Find where the given text appears and provide that cell's center as (X, Y) coordinate. 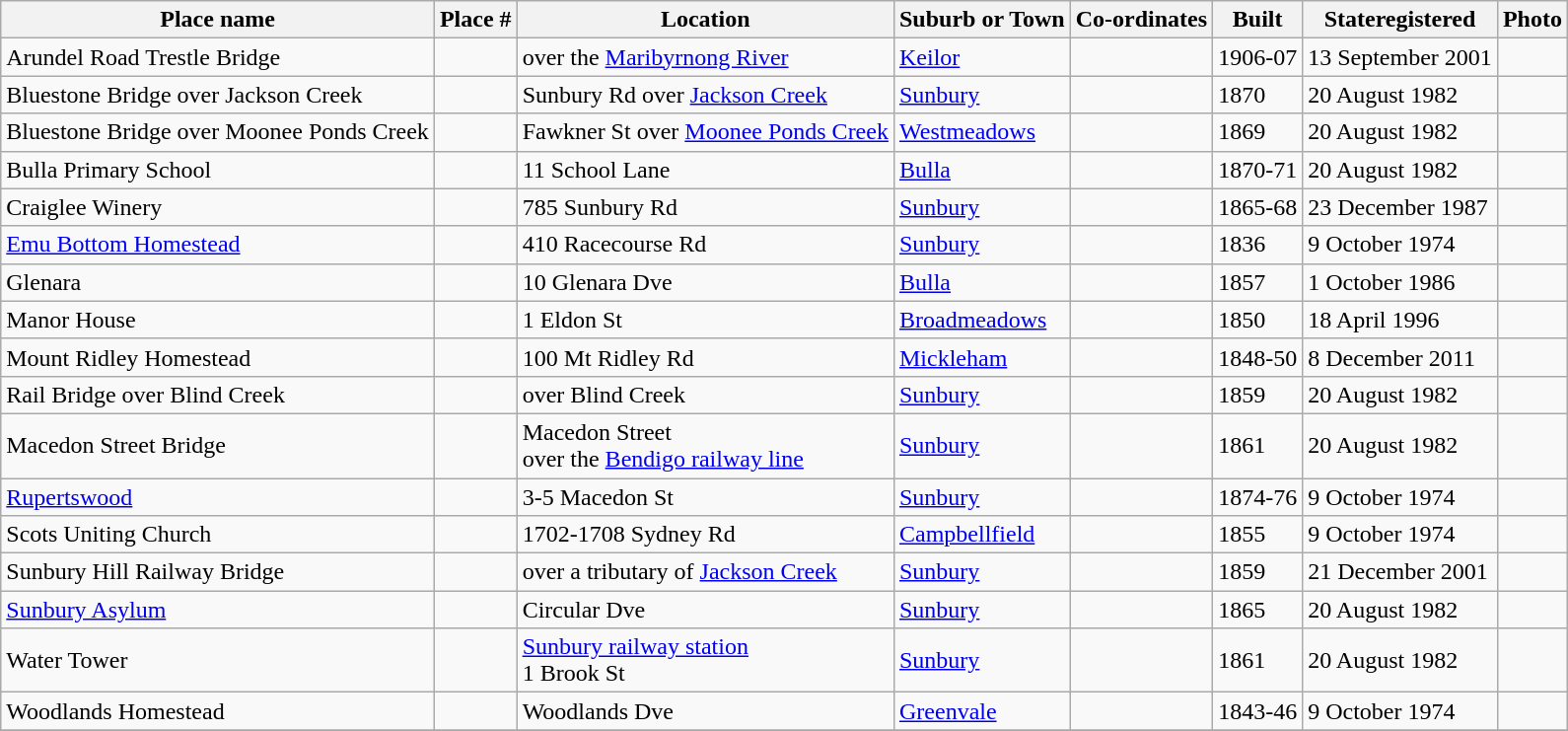
Woodlands Homestead (218, 711)
Mickleham (982, 357)
Rail Bridge over Blind Creek (218, 395)
100 Mt Ridley Rd (705, 357)
Glenara (218, 282)
Sunbury Asylum (218, 610)
11 School Lane (705, 170)
Craiglee Winery (218, 207)
Co-ordinates (1141, 20)
21 December 2001 (1400, 572)
Keilor (982, 57)
1874-76 (1258, 496)
Bulla Primary School (218, 170)
10 Glenara Dve (705, 282)
18 April 1996 (1400, 320)
over Blind Creek (705, 395)
Arundel Road Trestle Bridge (218, 57)
Macedon Streetover the Bendigo railway line (705, 446)
Westmeadows (982, 132)
1848-50 (1258, 357)
Greenvale (982, 711)
1870-71 (1258, 170)
1865 (1258, 610)
Rupertswood (218, 496)
1843-46 (1258, 711)
Location (705, 20)
Bluestone Bridge over Jackson Creek (218, 95)
Sunbury Hill Railway Bridge (218, 572)
Place # (475, 20)
1906-07 (1258, 57)
8 December 2011 (1400, 357)
1850 (1258, 320)
Scots Uniting Church (218, 535)
Woodlands Dve (705, 711)
Fawkner St over Moonee Ponds Creek (705, 132)
Sunbury railway station1 Brook St (705, 661)
Mount Ridley Homestead (218, 357)
Sunbury Rd over Jackson Creek (705, 95)
1857 (1258, 282)
1702-1708 Sydney Rd (705, 535)
785 Sunbury Rd (705, 207)
Macedon Street Bridge (218, 446)
3-5 Macedon St (705, 496)
Photo (1532, 20)
1870 (1258, 95)
Manor House (218, 320)
410 Racecourse Rd (705, 245)
Broadmeadows (982, 320)
23 December 1987 (1400, 207)
13 September 2001 (1400, 57)
Emu Bottom Homestead (218, 245)
1855 (1258, 535)
Circular Dve (705, 610)
Suburb or Town (982, 20)
Stateregistered (1400, 20)
Campbellfield (982, 535)
Place name (218, 20)
1869 (1258, 132)
1836 (1258, 245)
1 Eldon St (705, 320)
1 October 1986 (1400, 282)
Bluestone Bridge over Moonee Ponds Creek (218, 132)
1865-68 (1258, 207)
Built (1258, 20)
over a tributary of Jackson Creek (705, 572)
Water Tower (218, 661)
over the Maribyrnong River (705, 57)
